Scan for the cell matching the given text and deliver its (X, Y) coordinate at center. 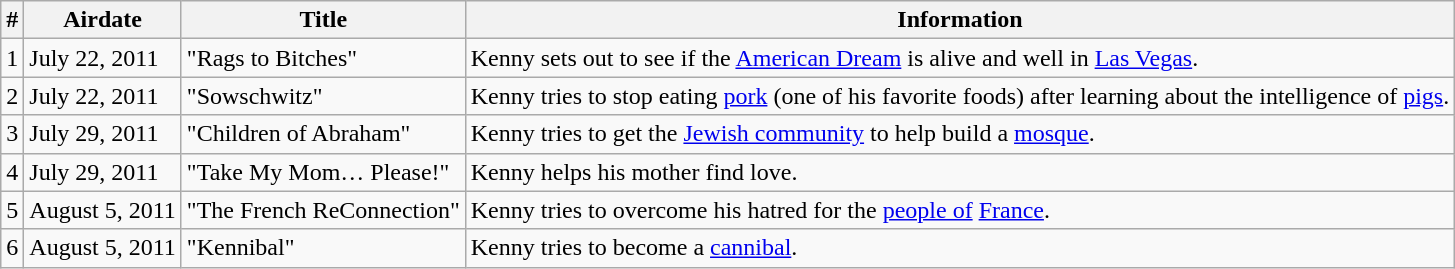
4 (12, 172)
Kenny tries to become a cannibal. (960, 248)
# (12, 20)
6 (12, 248)
"Rags to Bitches" (323, 58)
"Sowschwitz" (323, 96)
Airdate (103, 20)
Kenny helps his mother find love. (960, 172)
Kenny sets out to see if the American Dream is alive and well in Las Vegas. (960, 58)
"The French ReConnection" (323, 210)
Title (323, 20)
"Children of Abraham" (323, 134)
Information (960, 20)
Kenny tries to overcome his hatred for the people of France. (960, 210)
"Kennibal" (323, 248)
5 (12, 210)
"Take My Mom… Please!" (323, 172)
3 (12, 134)
2 (12, 96)
1 (12, 58)
Kenny tries to get the Jewish community to help build a mosque. (960, 134)
Kenny tries to stop eating pork (one of his favorite foods) after learning about the intelligence of pigs. (960, 96)
